Detect which cell encompasses the target text, then output its (X, Y) center coordinate. 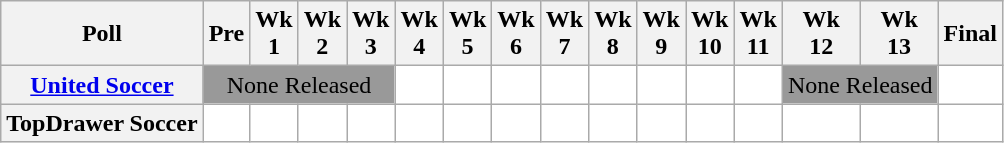
Final (970, 34)
Wk1 (274, 34)
Wk4 (419, 34)
Wk7 (564, 34)
United Soccer (102, 85)
Wk3 (371, 34)
Wk8 (613, 34)
Pre (226, 34)
Wk6 (516, 34)
Wk9 (661, 34)
Wk11 (758, 34)
Wk13 (899, 34)
TopDrawer Soccer (102, 123)
Wk10 (710, 34)
Wk5 (467, 34)
Poll (102, 34)
Wk2 (322, 34)
Wk12 (821, 34)
